Search for the cell housing the specified text and yield its (X, Y) center coordinate. 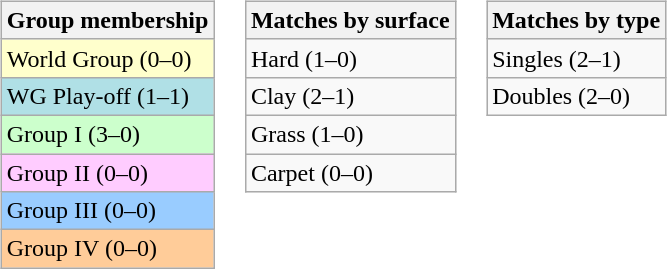
Matches by surface (350, 20)
Doubles (2–0) (576, 96)
World Group (0–0) (108, 58)
Group I (3–0) (108, 134)
Group III (0–0) (108, 211)
WG Play-off (1–1) (108, 96)
Matches by type (576, 20)
Group IV (0–0) (108, 249)
Carpet (0–0) (350, 173)
Singles (2–1) (576, 58)
Group membership (108, 20)
Grass (1–0) (350, 134)
Group II (0–0) (108, 173)
Clay (2–1) (350, 96)
Hard (1–0) (350, 58)
